Extract the (x, y) coordinate from the center of the cell holding the provided text.  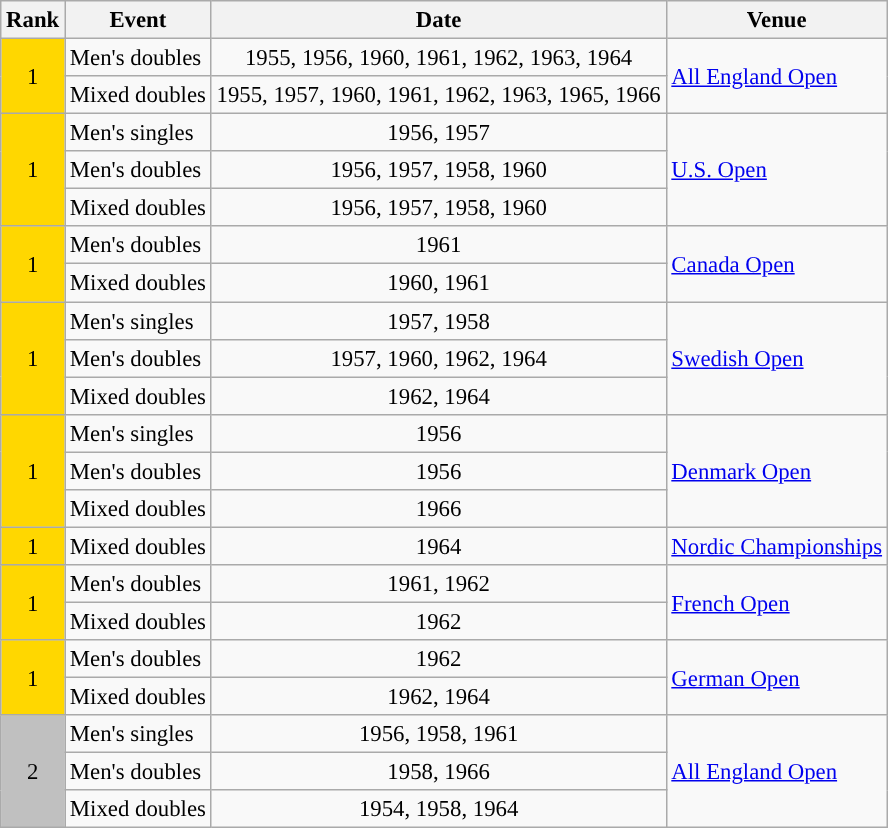
German Open (776, 678)
Nordic Championships (776, 546)
1957, 1960, 1962, 1964 (438, 358)
1966 (438, 509)
1956, 1958, 1961 (438, 734)
Date (438, 20)
1955, 1956, 1960, 1961, 1962, 1963, 1964 (438, 58)
1956, 1957 (438, 133)
Event (138, 20)
Canada Open (776, 264)
1958, 1966 (438, 772)
1954, 1958, 1964 (438, 809)
Rank (33, 20)
1961, 1962 (438, 584)
French Open (776, 602)
1960, 1961 (438, 283)
1961 (438, 245)
U.S. Open (776, 170)
1964 (438, 546)
Denmark Open (776, 470)
Venue (776, 20)
Swedish Open (776, 358)
1957, 1958 (438, 321)
2 (33, 772)
1955, 1957, 1960, 1961, 1962, 1963, 1965, 1966 (438, 95)
